Scan for the cell matching the given text and deliver its [x, y] coordinate at center. 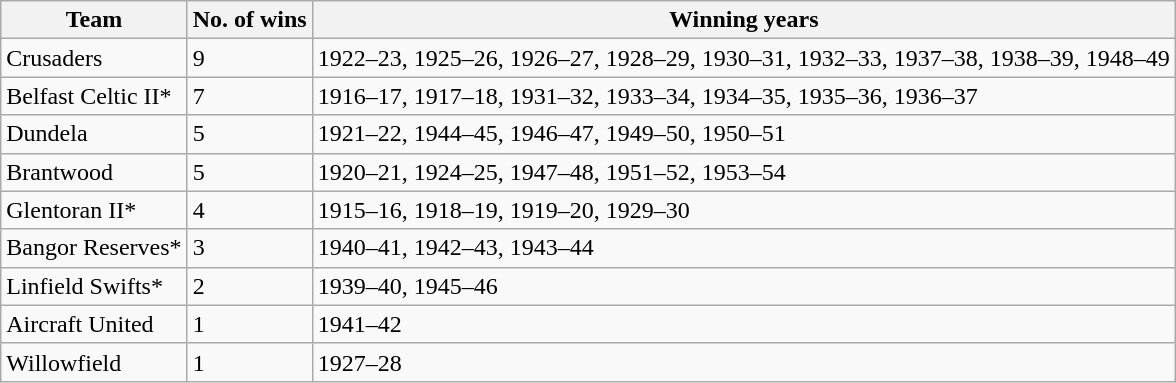
1915–16, 1918–19, 1919–20, 1929–30 [744, 210]
No. of wins [250, 20]
Belfast Celtic II* [94, 96]
Aircraft United [94, 324]
1921–22, 1944–45, 1946–47, 1949–50, 1950–51 [744, 134]
Bangor Reserves* [94, 248]
Team [94, 20]
1920–21, 1924–25, 1947–48, 1951–52, 1953–54 [744, 172]
Linfield Swifts* [94, 286]
Winning years [744, 20]
1940–41, 1942–43, 1943–44 [744, 248]
3 [250, 248]
1916–17, 1917–18, 1931–32, 1933–34, 1934–35, 1935–36, 1936–37 [744, 96]
Willowfield [94, 362]
1927–28 [744, 362]
Glentoran II* [94, 210]
Crusaders [94, 58]
7 [250, 96]
1922–23, 1925–26, 1926–27, 1928–29, 1930–31, 1932–33, 1937–38, 1938–39, 1948–49 [744, 58]
Dundela [94, 134]
Brantwood [94, 172]
1941–42 [744, 324]
2 [250, 286]
1939–40, 1945–46 [744, 286]
4 [250, 210]
9 [250, 58]
